Extract the [x, y] coordinate from the center of the cell holding the provided text.  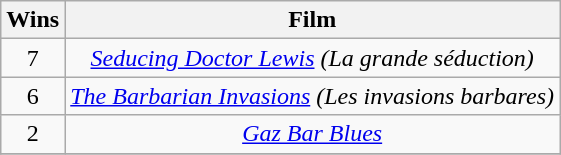
Wins [33, 20]
Gaz Bar Blues [312, 134]
7 [33, 58]
Seducing Doctor Lewis (La grande séduction) [312, 58]
The Barbarian Invasions (Les invasions barbares) [312, 96]
6 [33, 96]
2 [33, 134]
Film [312, 20]
